Find where the given text appears and provide that cell's center as [X, Y] coordinate. 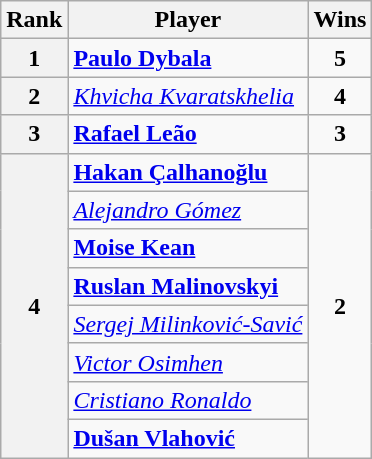
Ruslan Malinovskyi [188, 286]
Khvicha Kvaratskhelia [188, 96]
Player [188, 20]
Dušan Vlahović [188, 438]
1 [34, 58]
Moise Kean [188, 248]
Paulo Dybala [188, 58]
Alejandro Gómez [188, 210]
Rank [34, 20]
Cristiano Ronaldo [188, 400]
Sergej Milinković-Savić [188, 324]
5 [340, 58]
Wins [340, 20]
Rafael Leão [188, 134]
Hakan Çalhanoğlu [188, 172]
Victor Osimhen [188, 362]
